Detect which cell encompasses the target text, then output its [x, y] center coordinate. 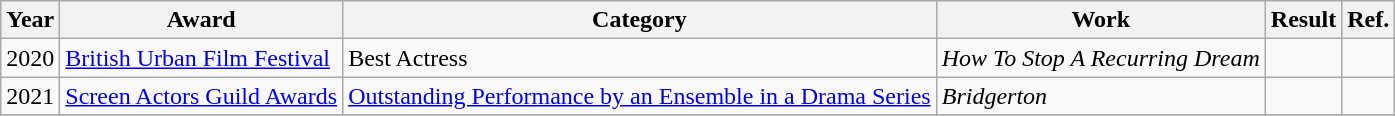
Bridgerton [1100, 96]
British Urban Film Festival [202, 58]
Year [30, 20]
Best Actress [640, 58]
Category [640, 20]
Screen Actors Guild Awards [202, 96]
Work [1100, 20]
Result [1303, 20]
2021 [30, 96]
How To Stop A Recurring Dream [1100, 58]
Ref. [1368, 20]
2020 [30, 58]
Award [202, 20]
Outstanding Performance by an Ensemble in a Drama Series [640, 96]
